Locate the cell with the specified text and output its [x, y] center coordinate. 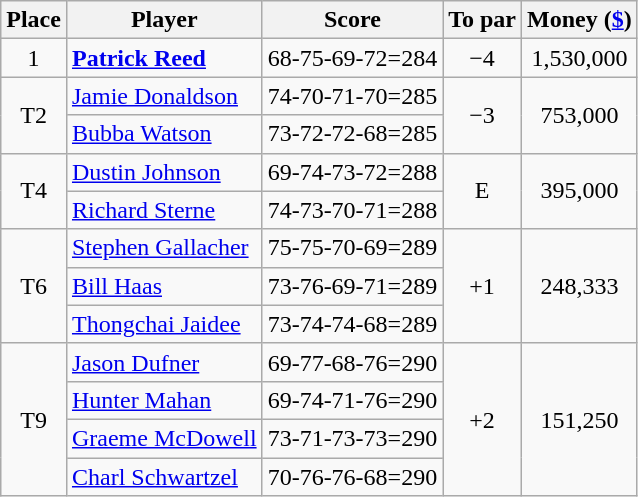
73-72-72-68=285 [352, 134]
Score [352, 20]
Richard Sterne [164, 210]
753,000 [580, 115]
−3 [482, 115]
69-74-73-72=288 [352, 172]
74-73-70-71=288 [352, 210]
1 [34, 58]
73-74-74-68=289 [352, 324]
Graeme McDowell [164, 438]
151,250 [580, 419]
68-75-69-72=284 [352, 58]
To par [482, 20]
Bill Haas [164, 286]
Money ($) [580, 20]
69-74-71-76=290 [352, 400]
75-75-70-69=289 [352, 248]
Place [34, 20]
T6 [34, 286]
+1 [482, 286]
248,333 [580, 286]
Jamie Donaldson [164, 96]
T9 [34, 419]
Player [164, 20]
−4 [482, 58]
T2 [34, 115]
73-71-73-73=290 [352, 438]
395,000 [580, 191]
E [482, 191]
74-70-71-70=285 [352, 96]
Dustin Johnson [164, 172]
69-77-68-76=290 [352, 362]
Patrick Reed [164, 58]
Charl Schwartzel [164, 477]
Thongchai Jaidee [164, 324]
Stephen Gallacher [164, 248]
73-76-69-71=289 [352, 286]
T4 [34, 191]
+2 [482, 419]
Hunter Mahan [164, 400]
Jason Dufner [164, 362]
70-76-76-68=290 [352, 477]
1,530,000 [580, 58]
Bubba Watson [164, 134]
